Find where the given text appears and provide that cell's center as [X, Y] coordinate. 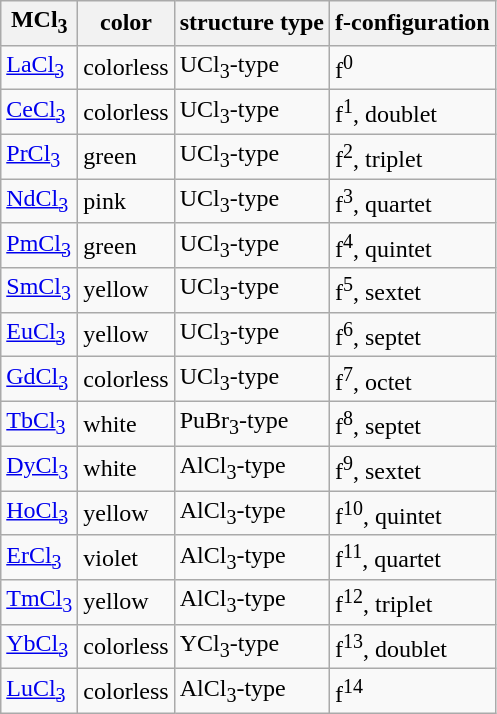
HoCl3 [40, 514]
GdCl3 [40, 380]
color [126, 23]
YCl3-type [252, 646]
f4, quintet [412, 246]
NdCl3 [40, 202]
f7, octet [412, 380]
SmCl3 [40, 290]
YbCl3 [40, 646]
EuCl3 [40, 334]
f1, doublet [412, 112]
f13, doublet [412, 646]
violet [126, 558]
f10, quintet [412, 514]
f5, sextet [412, 290]
f8, septet [412, 424]
f0 [412, 68]
CeCl3 [40, 112]
f6, septet [412, 334]
f14 [412, 692]
f-configuration [412, 23]
LaCl3 [40, 68]
PuBr3-type [252, 424]
f9, sextet [412, 468]
DyCl3 [40, 468]
PmCl3 [40, 246]
MCl3 [40, 23]
TmCl3 [40, 602]
LuCl3 [40, 692]
ErCl3 [40, 558]
f11, quartet [412, 558]
f3, quartet [412, 202]
structure type [252, 23]
PrCl3 [40, 156]
f2, triplet [412, 156]
TbCl3 [40, 424]
f12, triplet [412, 602]
pink [126, 202]
